Extract the [X, Y] coordinate from the center of the cell holding the provided text.  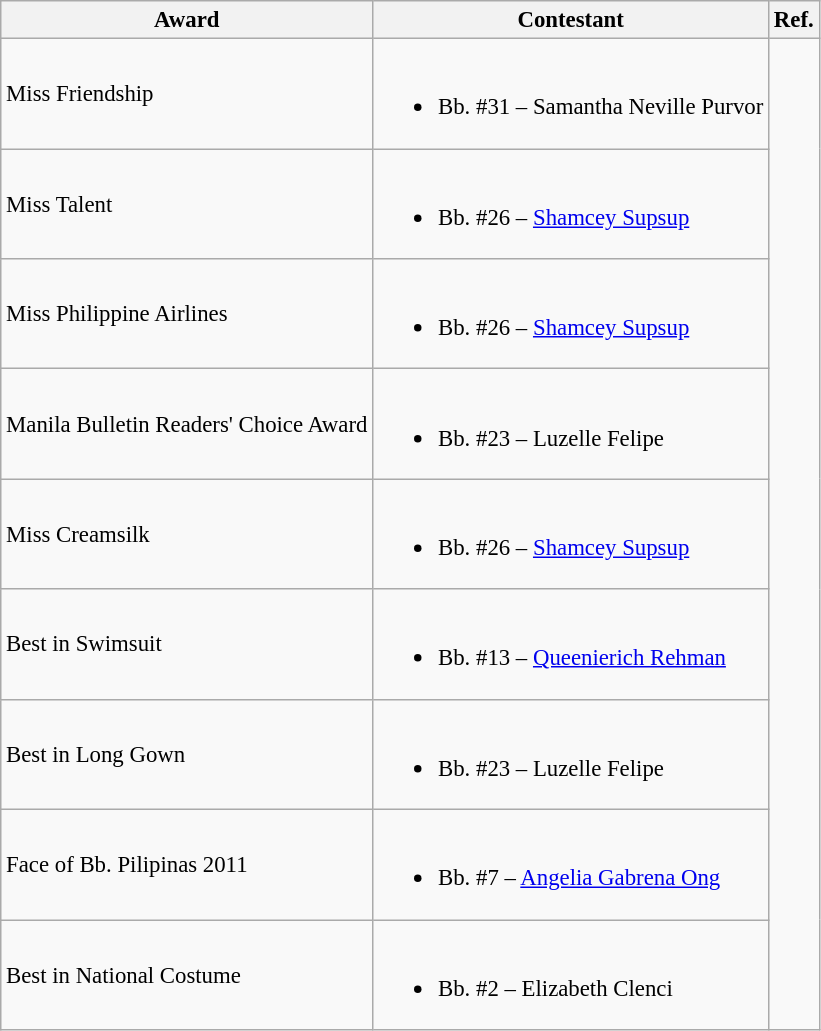
Bb. #7 – Angelia Gabrena Ong [571, 865]
Manila Bulletin Readers' Choice Award [187, 424]
Miss Philippine Airlines [187, 314]
Best in National Costume [187, 975]
Bb. #2 – Elizabeth Clenci [571, 975]
Bb. #31 – Samantha Neville Purvor [571, 94]
Miss Talent [187, 204]
Contestant [571, 20]
Award [187, 20]
Bb. #13 – Queenierich Rehman [571, 644]
Best in Swimsuit [187, 644]
Best in Long Gown [187, 754]
Face of Bb. Pilipinas 2011 [187, 865]
Miss Creamsilk [187, 534]
Ref. [794, 20]
Miss Friendship [187, 94]
